Search for the cell housing the specified text and yield its (X, Y) center coordinate. 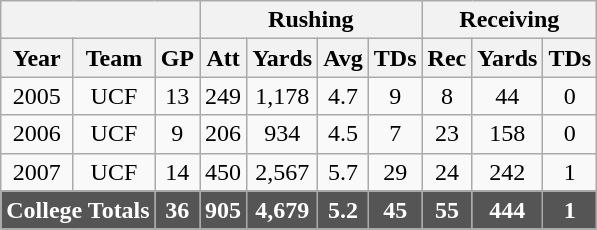
55 (447, 210)
36 (177, 210)
23 (447, 134)
29 (395, 172)
45 (395, 210)
Year (37, 58)
1,178 (282, 96)
249 (224, 96)
2005 (37, 96)
450 (224, 172)
Att (224, 58)
444 (508, 210)
4.7 (344, 96)
14 (177, 172)
GP (177, 58)
2007 (37, 172)
44 (508, 96)
5.7 (344, 172)
Receiving (510, 20)
5.2 (344, 210)
4,679 (282, 210)
13 (177, 96)
Rushing (312, 20)
7 (395, 134)
Avg (344, 58)
4.5 (344, 134)
206 (224, 134)
College Totals (78, 210)
158 (508, 134)
2006 (37, 134)
242 (508, 172)
2,567 (282, 172)
Team (114, 58)
Rec (447, 58)
24 (447, 172)
934 (282, 134)
8 (447, 96)
905 (224, 210)
